Provide the [x, y] coordinate of the cell's center where the given text is located.  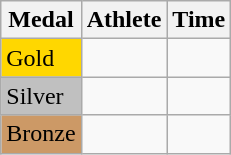
Athlete [124, 20]
Silver [41, 96]
Gold [41, 58]
Time [199, 20]
Medal [41, 20]
Bronze [41, 134]
